Return [X, Y] of the center of cell containing provided text 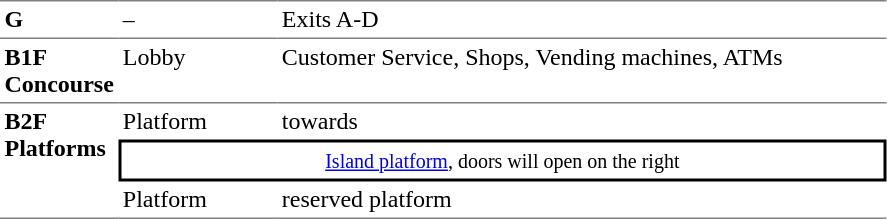
Customer Service, Shops, Vending machines, ATMs [582, 71]
G [59, 19]
Island platform, doors will open on the right [502, 161]
B1FConcourse [59, 71]
Lobby [198, 71]
Exits A-D [582, 19]
Platform [198, 122]
– [198, 19]
towards [582, 122]
